Determine the [x, y] coordinate at the center of the cell enclosing the given text.  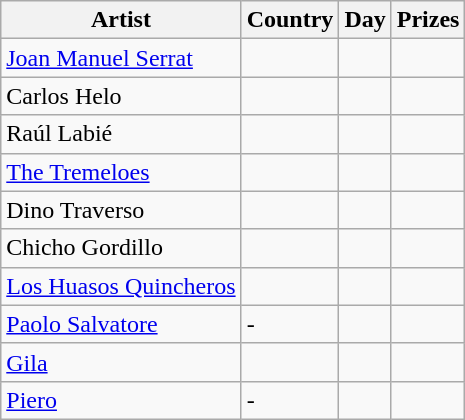
Los Huasos Quincheros [121, 286]
The Tremeloes [121, 172]
Paolo Salvatore [121, 324]
Chicho Gordillo [121, 248]
Carlos Helo [121, 96]
Piero [121, 400]
Country [290, 20]
Artist [121, 20]
Dino Traverso [121, 210]
Day [365, 20]
Raúl Labié [121, 134]
Gila [121, 362]
Joan Manuel Serrat [121, 58]
Prizes [428, 20]
